Provide the [x, y] coordinate of the cell's center where the given text is located.  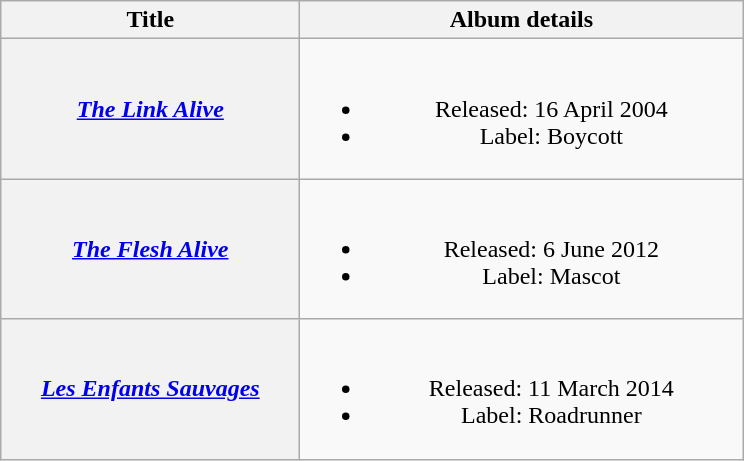
The Flesh Alive [150, 249]
Les Enfants Sauvages [150, 389]
Released: 6 June 2012Label: Mascot [522, 249]
Released: 11 March 2014Label: Roadrunner [522, 389]
The Link Alive [150, 109]
Album details [522, 20]
Title [150, 20]
Released: 16 April 2004Label: Boycott [522, 109]
